Locate the cell with the specified text and output its (X, Y) center coordinate. 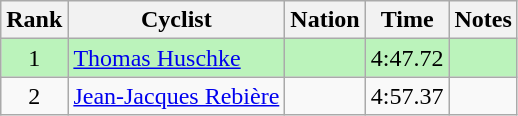
Cyclist (176, 20)
Jean-Jacques Rebière (176, 96)
4:57.37 (407, 96)
Thomas Huschke (176, 58)
4:47.72 (407, 58)
Notes (483, 20)
1 (34, 58)
Rank (34, 20)
Time (407, 20)
2 (34, 96)
Nation (325, 20)
